For the text-containing cell, return its midpoint in [X, Y] coordinate format. 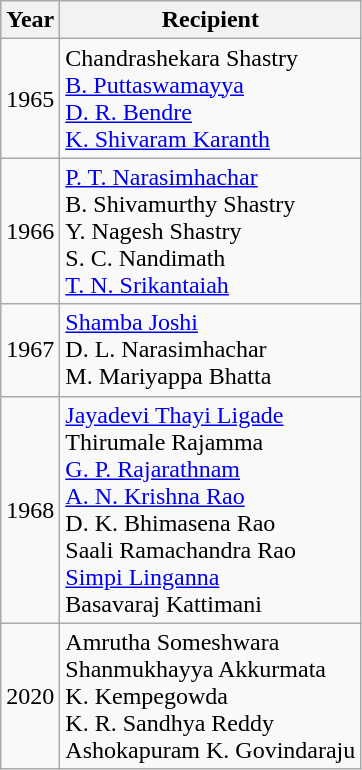
1965 [30, 98]
1966 [30, 231]
Jayadevi Thayi LigadeThirumale RajammaG. P. RajarathnamA. N. Krishna RaoD. K. Bhimasena RaoSaali Ramachandra RaoSimpi LingannaBasavaraj Kattimani [210, 510]
Recipient [210, 20]
Chandrashekara ShastryB. PuttaswamayyaD. R. BendreK. Shivaram Karanth [210, 98]
P. T. NarasimhacharB. Shivamurthy ShastryY. Nagesh ShastryS. C. NandimathT. N. Srikantaiah [210, 231]
Year [30, 20]
Amrutha SomeshwaraShanmukhayya AkkurmataK. KempegowdaK. R. Sandhya ReddyAshokapuram K. Govindaraju [210, 696]
1967 [30, 350]
Shamba JoshiD. L. NarasimhacharM. Mariyappa Bhatta [210, 350]
2020 [30, 696]
1968 [30, 510]
